Provide the (x, y) coordinate of the cell's center where the given text is located.  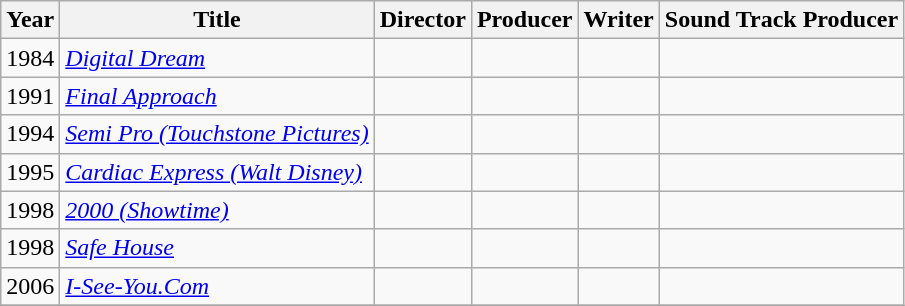
Year (30, 20)
Writer (618, 20)
1994 (30, 134)
Sound Track Producer (781, 20)
Cardiac Express (Walt Disney) (217, 172)
Safe House (217, 248)
I-See-You.Com (217, 286)
1984 (30, 58)
Final Approach (217, 96)
Director (422, 20)
2000 (Showtime) (217, 210)
1991 (30, 96)
Semi Pro (Touchstone Pictures) (217, 134)
1995 (30, 172)
Producer (524, 20)
2006 (30, 286)
Title (217, 20)
Digital Dream (217, 58)
